Find where the given text appears and provide that cell's center as [X, Y] coordinate. 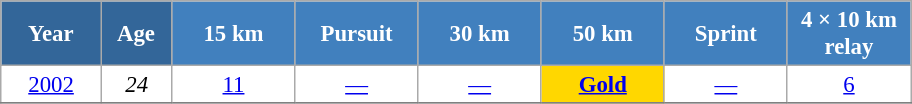
Pursuit [356, 34]
4 × 10 km relay [848, 34]
Sprint [726, 34]
6 [848, 85]
15 km [234, 34]
30 km [480, 34]
24 [136, 85]
Gold [602, 85]
Year [52, 34]
11 [234, 85]
Age [136, 34]
2002 [52, 85]
50 km [602, 34]
